Output the (X, Y) coordinate of the center of the cell containing the given text.  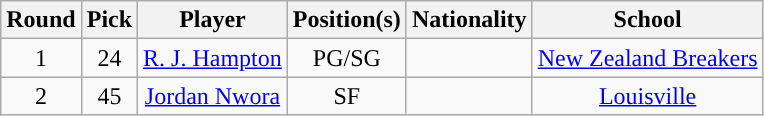
School (648, 20)
Nationality (469, 20)
SF (346, 96)
Player (213, 20)
Position(s) (346, 20)
24 (109, 58)
2 (41, 96)
R. J. Hampton (213, 58)
New Zealand Breakers (648, 58)
Louisville (648, 96)
Round (41, 20)
Pick (109, 20)
1 (41, 58)
45 (109, 96)
Jordan Nwora (213, 96)
PG/SG (346, 58)
